Determine the [x, y] coordinate at the center of the cell enclosing the given text.  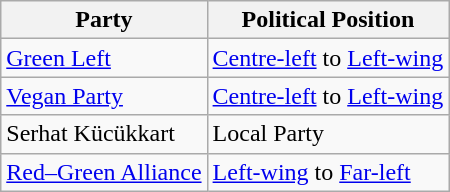
Red–Green Alliance [104, 172]
Left-wing to Far-left [328, 172]
Local Party [328, 134]
Party [104, 20]
Serhat Kücükkart [104, 134]
Green Left [104, 58]
Vegan Party [104, 96]
Political Position [328, 20]
